Return [x, y] of the center of cell containing provided text 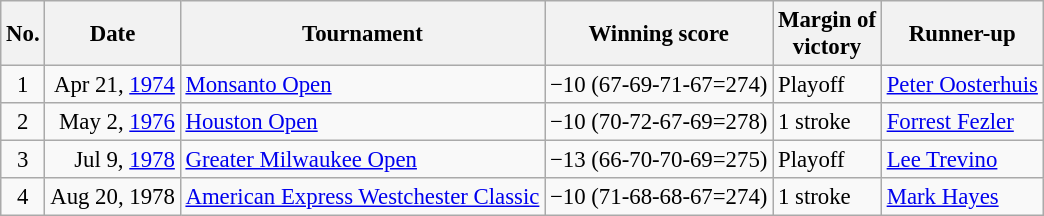
American Express Westchester Classic [362, 197]
Forrest Fezler [962, 122]
Jul 9, 1978 [112, 160]
Monsanto Open [362, 85]
Runner-up [962, 34]
Lee Trevino [962, 160]
Date [112, 34]
Tournament [362, 34]
Aug 20, 1978 [112, 197]
Margin ofvictory [828, 34]
Houston Open [362, 122]
−10 (71-68-68-67=274) [659, 197]
3 [23, 160]
Mark Hayes [962, 197]
2 [23, 122]
−10 (67-69-71-67=274) [659, 85]
No. [23, 34]
−10 (70-72-67-69=278) [659, 122]
−13 (66-70-70-69=275) [659, 160]
Greater Milwaukee Open [362, 160]
Winning score [659, 34]
1 [23, 85]
4 [23, 197]
May 2, 1976 [112, 122]
Apr 21, 1974 [112, 85]
Peter Oosterhuis [962, 85]
